Pinpoint the cell where the given text exists, returning its [x, y] midpoint coordinate. 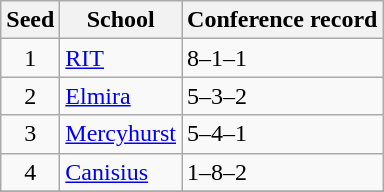
Seed [30, 20]
8–1–1 [282, 58]
5–3–2 [282, 96]
1 [30, 58]
3 [30, 134]
1–8–2 [282, 172]
Elmira [121, 96]
Conference record [282, 20]
2 [30, 96]
Canisius [121, 172]
RIT [121, 58]
5–4–1 [282, 134]
Mercyhurst [121, 134]
4 [30, 172]
School [121, 20]
